For the text-containing cell, return its midpoint in [X, Y] coordinate format. 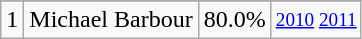
Michael Barbour [111, 20]
80.0% [234, 20]
1 [12, 20]
2010 2011 [316, 20]
